Return (x, y) of the center of cell containing provided text 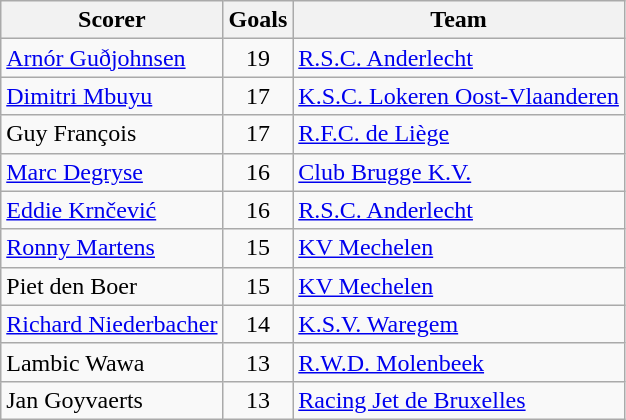
Guy François (112, 134)
Team (459, 20)
Marc Degryse (112, 172)
Scorer (112, 20)
Club Brugge K.V. (459, 172)
Arnór Guðjohnsen (112, 58)
19 (258, 58)
Piet den Boer (112, 286)
K.S.C. Lokeren Oost-Vlaanderen (459, 96)
Lambic Wawa (112, 362)
Racing Jet de Bruxelles (459, 400)
Eddie Krnčević (112, 210)
Dimitri Mbuyu (112, 96)
Ronny Martens (112, 248)
R.W.D. Molenbeek (459, 362)
14 (258, 324)
Richard Niederbacher (112, 324)
K.S.V. Waregem (459, 324)
R.F.C. de Liège (459, 134)
Jan Goyvaerts (112, 400)
Goals (258, 20)
